Provide the (X, Y) coordinate of the cell's center where the given text is located.  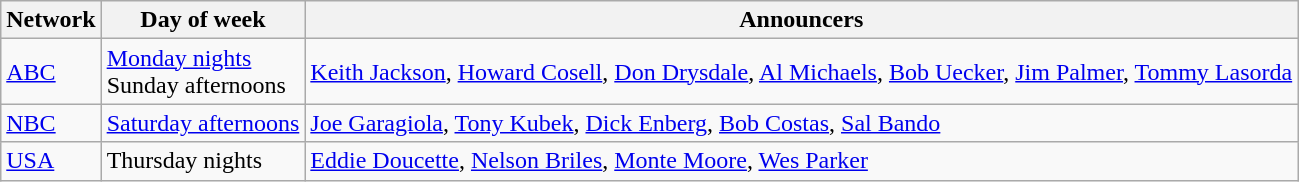
Thursday nights (203, 161)
Eddie Doucette, Nelson Briles, Monte Moore, Wes Parker (802, 161)
Network (51, 20)
USA (51, 161)
Keith Jackson, Howard Cosell, Don Drysdale, Al Michaels, Bob Uecker, Jim Palmer, Tommy Lasorda (802, 72)
NBC (51, 123)
Joe Garagiola, Tony Kubek, Dick Enberg, Bob Costas, Sal Bando (802, 123)
Announcers (802, 20)
Day of week (203, 20)
ABC (51, 72)
Monday nightsSunday afternoons (203, 72)
Saturday afternoons (203, 123)
